Determine the [X, Y] coordinate at the center of the cell enclosing the given text.  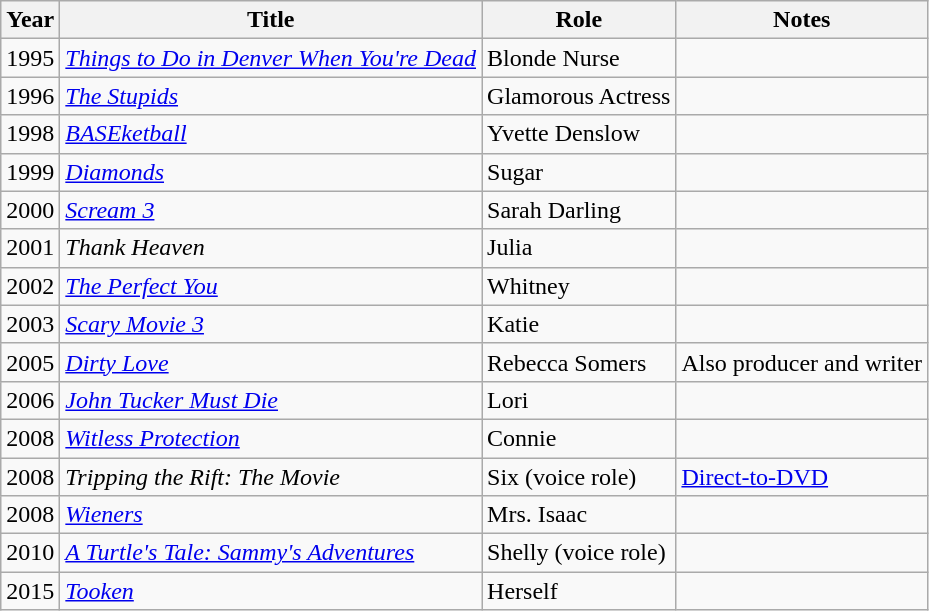
2001 [30, 248]
2003 [30, 324]
Scream 3 [271, 210]
Connie [579, 438]
Blonde Nurse [579, 58]
Thank Heaven [271, 248]
Julia [579, 248]
Tooken [271, 591]
Tripping the Rift: The Movie [271, 477]
Mrs. Isaac [579, 515]
Yvette Denslow [579, 134]
Also producer and writer [802, 362]
Rebecca Somers [579, 362]
BASEketball [271, 134]
Year [30, 20]
2006 [30, 400]
Diamonds [271, 172]
Things to Do in Denver When You're Dead [271, 58]
Direct-to-DVD [802, 477]
Glamorous Actress [579, 96]
2010 [30, 553]
Title [271, 20]
Notes [802, 20]
Katie [579, 324]
1999 [30, 172]
Wieners [271, 515]
Whitney [579, 286]
Witless Protection [271, 438]
2000 [30, 210]
Dirty Love [271, 362]
1998 [30, 134]
Six (voice role) [579, 477]
John Tucker Must Die [271, 400]
Sugar [579, 172]
Lori [579, 400]
1996 [30, 96]
1995 [30, 58]
The Stupids [271, 96]
2015 [30, 591]
Herself [579, 591]
Shelly (voice role) [579, 553]
A Turtle's Tale: Sammy's Adventures [271, 553]
The Perfect You [271, 286]
Sarah Darling [579, 210]
Scary Movie 3 [271, 324]
2002 [30, 286]
Role [579, 20]
2005 [30, 362]
